Output the (X, Y) coordinate of the center of the cell containing the given text.  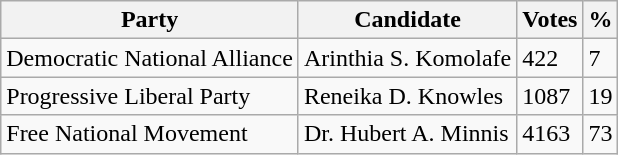
19 (600, 96)
1087 (550, 96)
4163 (550, 134)
422 (550, 58)
% (600, 20)
Dr. Hubert A. Minnis (407, 134)
Votes (550, 20)
Progressive Liberal Party (150, 96)
Party (150, 20)
7 (600, 58)
Reneika D. Knowles (407, 96)
Free National Movement (150, 134)
Arinthia S. Komolafe (407, 58)
Democratic National Alliance (150, 58)
Candidate (407, 20)
73 (600, 134)
